Scan for the cell matching the given text and deliver its [x, y] coordinate at center. 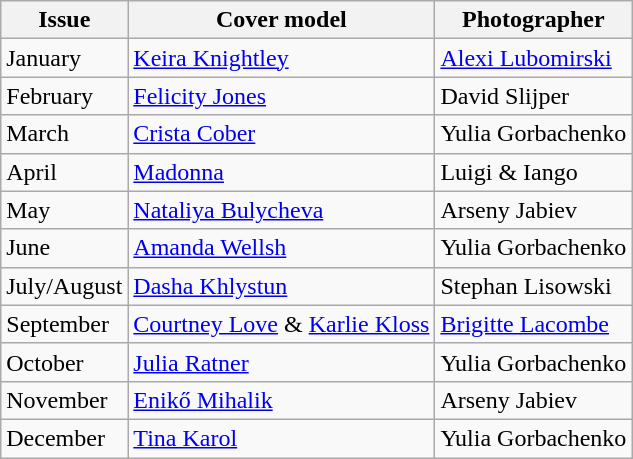
Amanda Wellsh [282, 248]
January [64, 58]
December [64, 438]
Alexi Lubomirski [534, 58]
June [64, 248]
October [64, 362]
David Slijper [534, 96]
February [64, 96]
Dasha Khlystun [282, 286]
Julia Ratner [282, 362]
Luigi & Iango [534, 172]
Photographer [534, 20]
Cover model [282, 20]
July/August [64, 286]
Stephan Lisowski [534, 286]
September [64, 324]
Madonna [282, 172]
Tina Karol [282, 438]
Courtney Love & Karlie Kloss [282, 324]
May [64, 210]
Enikő Mihalik [282, 400]
Issue [64, 20]
November [64, 400]
Crista Cober [282, 134]
April [64, 172]
March [64, 134]
Nataliya Bulycheva [282, 210]
Keira Knightley [282, 58]
Felicity Jones [282, 96]
Brigitte Lacombe [534, 324]
